Find where the given text appears and provide that cell's center as [x, y] coordinate. 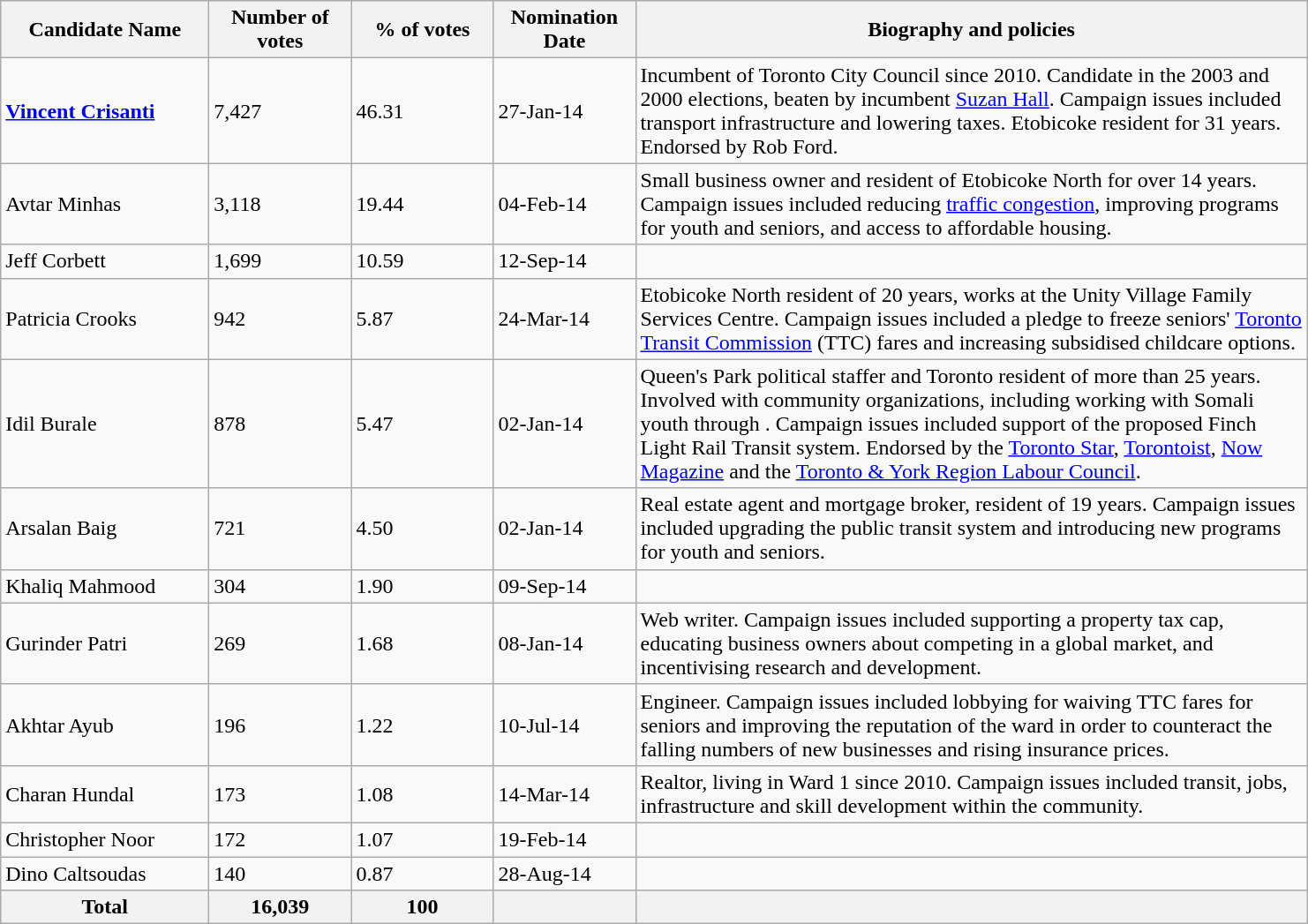
Jeff Corbett [105, 261]
304 [281, 586]
4.50 [422, 529]
7,427 [281, 111]
Christopher Noor [105, 839]
1.90 [422, 586]
Realtor, living in Ward 1 since 2010. Campaign issues included transit, jobs, infrastructure and skill development within the community. [971, 794]
Avtar Minhas [105, 204]
Idil Burale [105, 424]
Arsalan Baig [105, 529]
27-Jan-14 [565, 111]
24-Mar-14 [565, 319]
Akhtar Ayub [105, 725]
172 [281, 839]
09-Sep-14 [565, 586]
5.87 [422, 319]
942 [281, 319]
Total [105, 907]
46.31 [422, 111]
1.08 [422, 794]
12-Sep-14 [565, 261]
10-Jul-14 [565, 725]
19.44 [422, 204]
1.22 [422, 725]
Vincent Crisanti [105, 111]
100 [422, 907]
Nomination Date [565, 30]
Charan Hundal [105, 794]
16,039 [281, 907]
04-Feb-14 [565, 204]
878 [281, 424]
1.68 [422, 643]
% of votes [422, 30]
Patricia Crooks [105, 319]
140 [281, 873]
19-Feb-14 [565, 839]
5.47 [422, 424]
Gurinder Patri [105, 643]
10.59 [422, 261]
Dino Caltsoudas [105, 873]
1,699 [281, 261]
Biography and policies [971, 30]
Candidate Name [105, 30]
1.07 [422, 839]
196 [281, 725]
173 [281, 794]
14-Mar-14 [565, 794]
08-Jan-14 [565, 643]
3,118 [281, 204]
28-Aug-14 [565, 873]
721 [281, 529]
Number of votes [281, 30]
269 [281, 643]
0.87 [422, 873]
Khaliq Mahmood [105, 586]
